Pinpoint the cell where the given text exists, returning its (x, y) midpoint coordinate. 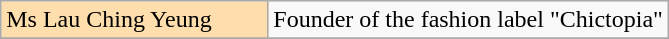
Founder of the fashion label "Chictopia" (468, 20)
Ms Lau Ching Yeung (134, 20)
